From the cell containing the given text, extract its center point as (x, y) coordinate. 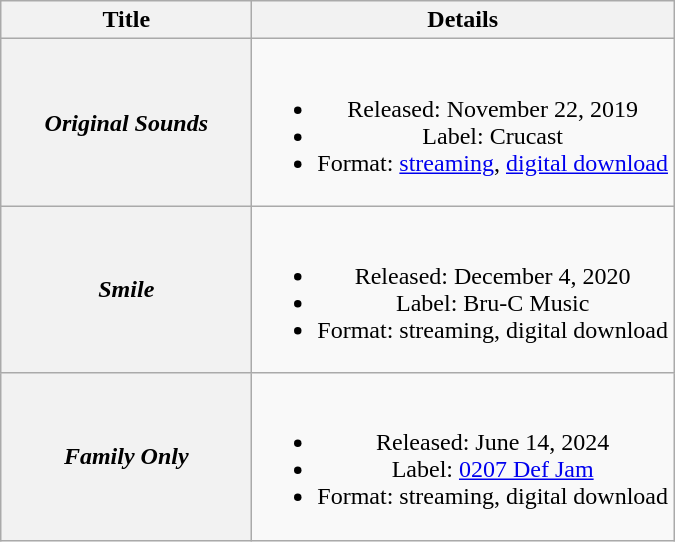
Released: June 14, 2024Label: 0207 Def JamFormat: streaming, digital download (463, 456)
Released: December 4, 2020Label: Bru-C MusicFormat: streaming, digital download (463, 290)
Details (463, 20)
Family Only (126, 456)
Smile (126, 290)
Released: November 22, 2019Label: CrucastFormat: streaming, digital download (463, 122)
Title (126, 20)
Original Sounds (126, 122)
